Provide the [X, Y] coordinate of the cell's center where the given text is located.  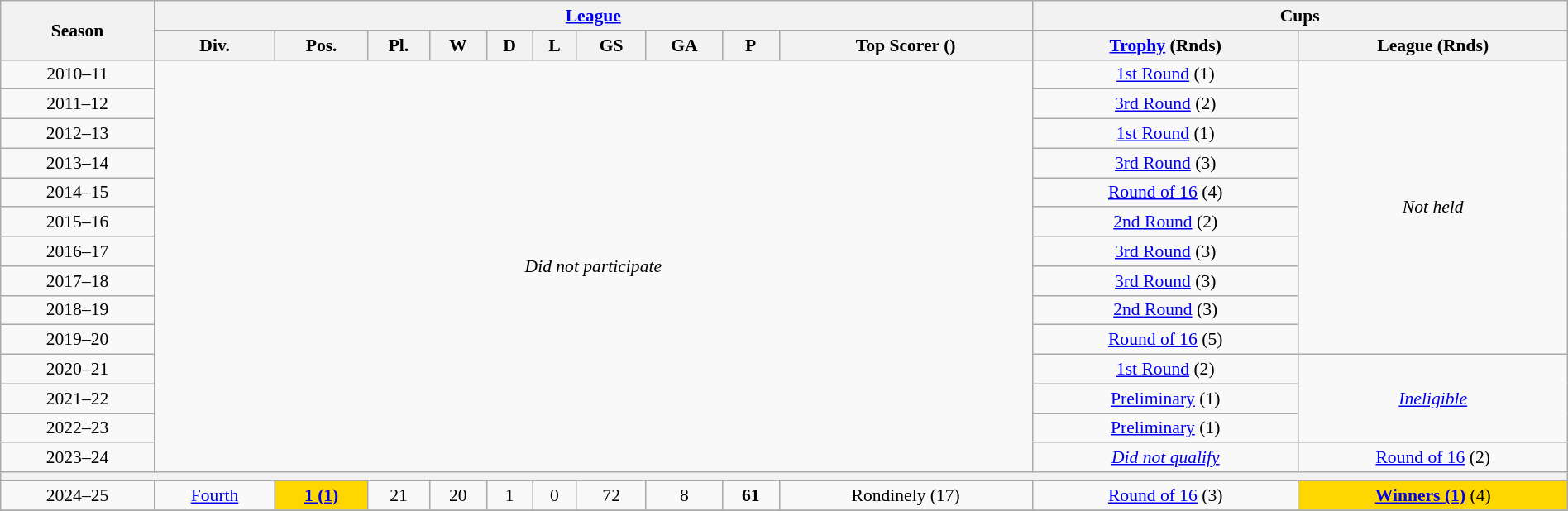
2010–11 [78, 74]
2018–19 [78, 310]
Round of 16 (3) [1165, 495]
D [509, 45]
2022–23 [78, 428]
20 [458, 495]
Pl. [399, 45]
Round of 16 (4) [1165, 193]
21 [399, 495]
2016–17 [78, 251]
2021–22 [78, 399]
Rondinely (17) [906, 495]
Did not participate [593, 266]
W [458, 45]
GA [684, 45]
Season [78, 30]
2nd Round (2) [1165, 222]
2023–24 [78, 458]
Fourth [215, 495]
L [554, 45]
Not held [1432, 207]
Top Scorer () [906, 45]
1 [509, 495]
Ineligible [1432, 399]
GS [611, 45]
2020–21 [78, 370]
2nd Round (3) [1165, 310]
Winners (1) (4) [1432, 495]
2013–14 [78, 163]
P [751, 45]
2019–20 [78, 340]
2014–15 [78, 193]
League (Rnds) [1432, 45]
Div. [215, 45]
0 [554, 495]
2011–12 [78, 104]
Round of 16 (2) [1432, 458]
Pos. [321, 45]
8 [684, 495]
2012–13 [78, 134]
3rd Round (2) [1165, 104]
2024–25 [78, 495]
61 [751, 495]
League [593, 16]
72 [611, 495]
Cups [1300, 16]
2015–16 [78, 222]
Did not qualify [1165, 458]
1st Round (2) [1165, 370]
Round of 16 (5) [1165, 340]
Trophy (Rnds) [1165, 45]
1 (1) [321, 495]
2017–18 [78, 281]
